Search for the cell housing the specified text and yield its [x, y] center coordinate. 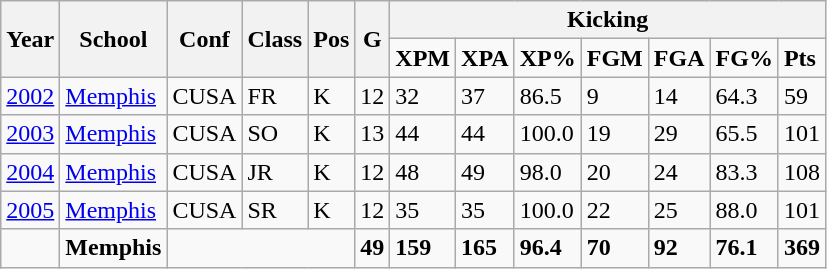
32 [423, 96]
14 [679, 96]
9 [614, 96]
96.4 [548, 248]
70 [614, 248]
369 [802, 248]
Kicking [608, 20]
SO [275, 134]
29 [679, 134]
88.0 [744, 210]
2004 [30, 172]
24 [679, 172]
86.5 [548, 96]
Pos [332, 39]
2003 [30, 134]
20 [614, 172]
JR [275, 172]
FGM [614, 58]
Conf [204, 39]
School [114, 39]
64.3 [744, 96]
G [372, 39]
76.1 [744, 248]
FGA [679, 58]
Class [275, 39]
59 [802, 96]
XPM [423, 58]
FR [275, 96]
165 [486, 248]
37 [486, 96]
25 [679, 210]
92 [679, 248]
48 [423, 172]
Year [30, 39]
83.3 [744, 172]
Pts [802, 58]
2005 [30, 210]
159 [423, 248]
SR [275, 210]
XPA [486, 58]
19 [614, 134]
108 [802, 172]
XP% [548, 58]
13 [372, 134]
98.0 [548, 172]
2002 [30, 96]
22 [614, 210]
65.5 [744, 134]
FG% [744, 58]
